Search for the cell housing the specified text and yield its [X, Y] center coordinate. 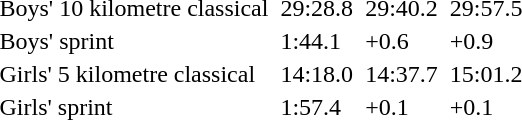
1:44.1 [317, 41]
+0.6 [402, 41]
14:18.0 [317, 74]
14:37.7 [402, 74]
